Locate the cell with the specified text and output its (x, y) center coordinate. 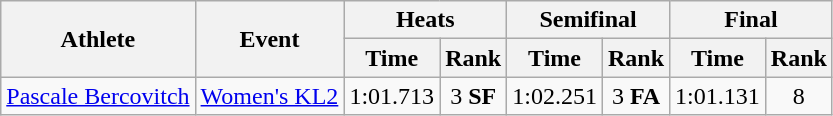
3 SF (474, 96)
8 (798, 96)
3 FA (636, 96)
Pascale Bercovitch (98, 96)
Event (270, 39)
1:01.131 (718, 96)
1:01.713 (392, 96)
Women's KL2 (270, 96)
1:02.251 (555, 96)
Final (752, 20)
Heats (426, 20)
Semifinal (588, 20)
Athlete (98, 39)
